From the cell containing the given text, extract its center point as [X, Y] coordinate. 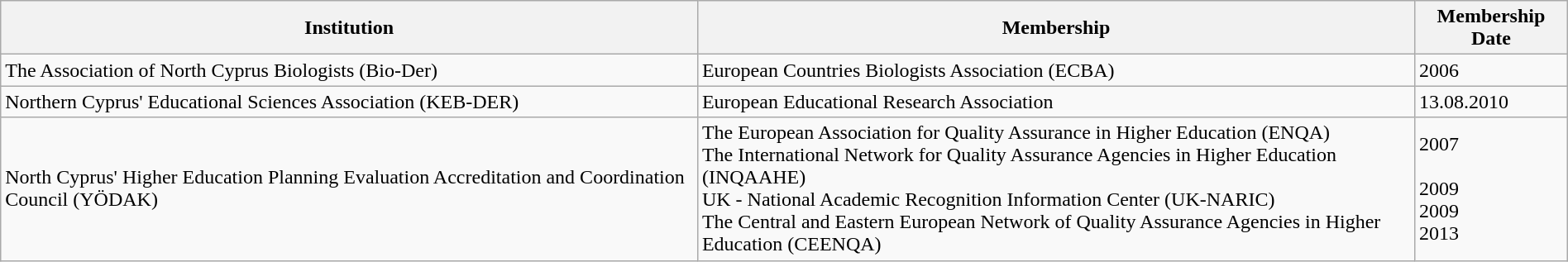
2006 [1492, 70]
Membership Date [1492, 28]
Institution [349, 28]
2007 2009 2009 2013 [1492, 188]
European Educational Research Association [1055, 102]
13.08.2010 [1492, 102]
North Cyprus' Higher Education Planning Evaluation Accreditation and Coordination Council (YÖDAK) [349, 188]
European Countries Biologists Association (ECBA) [1055, 70]
Northern Cyprus' Educational Sciences Association (KEB-DER) [349, 102]
Membership [1055, 28]
The Association of North Cyprus Biologists (Bio-Der) [349, 70]
